Locate the cell with the specified text and output its (x, y) center coordinate. 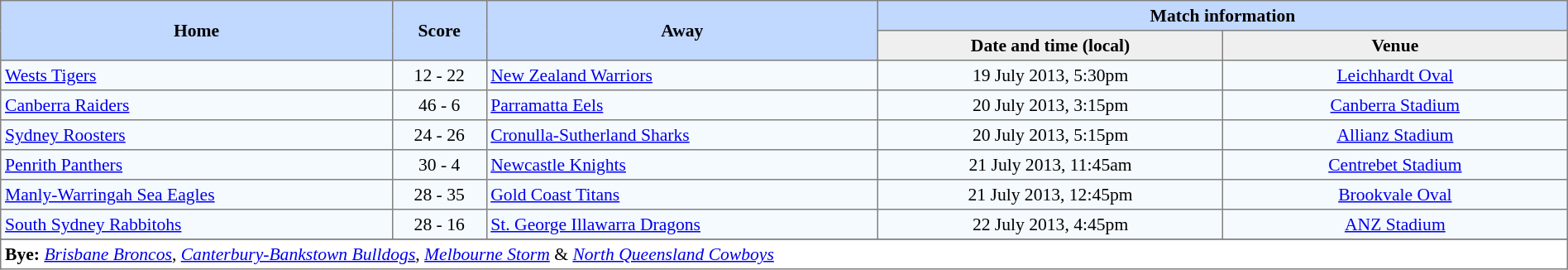
Gold Coast Titans (682, 195)
12 - 22 (439, 75)
Sydney Roosters (197, 135)
20 July 2013, 5:15pm (1050, 135)
Brookvale Oval (1394, 195)
Centrebet Stadium (1394, 165)
46 - 6 (439, 105)
St. George Illawarra Dragons (682, 224)
Bye: Brisbane Broncos, Canterbury-Bankstown Bulldogs, Melbourne Storm & North Queensland Cowboys (784, 254)
22 July 2013, 4:45pm (1050, 224)
Score (439, 31)
Manly-Warringah Sea Eagles (197, 195)
21 July 2013, 12:45pm (1050, 195)
Parramatta Eels (682, 105)
New Zealand Warriors (682, 75)
Canberra Raiders (197, 105)
24 - 26 (439, 135)
Match information (1223, 16)
Home (197, 31)
Wests Tigers (197, 75)
Date and time (local) (1050, 46)
Away (682, 31)
Allianz Stadium (1394, 135)
20 July 2013, 3:15pm (1050, 105)
South Sydney Rabbitohs (197, 224)
30 - 4 (439, 165)
28 - 35 (439, 195)
Cronulla-Sutherland Sharks (682, 135)
21 July 2013, 11:45am (1050, 165)
Venue (1394, 46)
Newcastle Knights (682, 165)
ANZ Stadium (1394, 224)
28 - 16 (439, 224)
Penrith Panthers (197, 165)
Leichhardt Oval (1394, 75)
19 July 2013, 5:30pm (1050, 75)
Canberra Stadium (1394, 105)
